Return the [x, y] coordinate for the center point of the cell that contains the specified text.  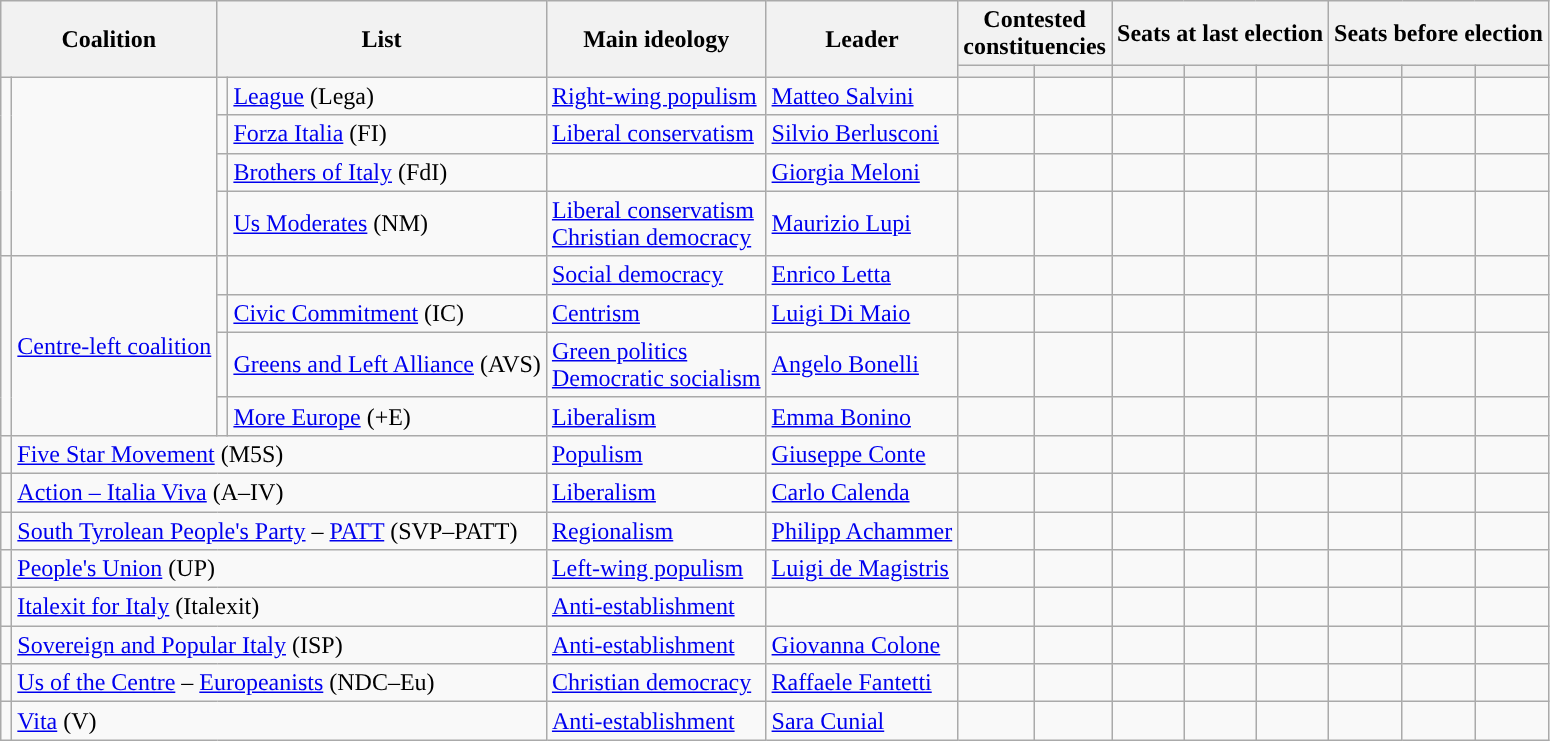
Main ideology [656, 39]
Giovanna Colone [862, 645]
Giuseppe Conte [862, 454]
Silvio Berlusconi [862, 134]
Action – Italia Viva (A–IV) [280, 492]
Right-wing populism [656, 96]
Emma Bonino [862, 416]
Regionalism [656, 531]
Us Moderates (NM) [388, 224]
Vita (V) [280, 721]
Matteo Salvini [862, 96]
Enrico Letta [862, 275]
Sara Cunial [862, 721]
Contestedconstituencies [1035, 34]
Brothers of Italy (FdI) [388, 172]
Christian democracy [656, 683]
List [382, 39]
Coalition [109, 39]
More Europe (+E) [388, 416]
Centrism [656, 313]
Green politicsDemocratic socialism [656, 364]
League (Lega) [388, 96]
Leader [862, 39]
Philipp Achammer [862, 531]
Seats at last election [1220, 34]
Luigi de Magistris [862, 569]
Carlo Calenda [862, 492]
Populism [656, 454]
Civic Commitment (IC) [388, 313]
South Tyrolean People's Party – PATT (SVP–PATT) [280, 531]
Centre-left coalition [114, 346]
Us of the Centre – Europeanists (NDC–Eu) [280, 683]
Maurizio Lupi [862, 224]
Italexit for Italy (Italexit) [280, 607]
Giorgia Meloni [862, 172]
Sovereign and Popular Italy (ISP) [280, 645]
Raffaele Fantetti [862, 683]
Luigi Di Maio [862, 313]
Five Star Movement (M5S) [280, 454]
Liberal conservatism [656, 134]
Liberal conservatismChristian democracy [656, 224]
Forza Italia (FI) [388, 134]
Left-wing populism [656, 569]
Seats before election [1439, 34]
People's Union (UP) [280, 569]
Social democracy [656, 275]
Greens and Left Alliance (AVS) [388, 364]
Angelo Bonelli [862, 364]
